Identify which cell holds the provided text, then report its (X, Y) central coordinate. 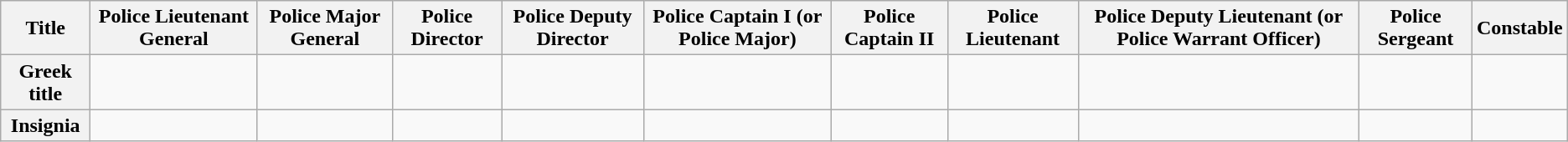
Insignia (45, 125)
Police Deputy Director (573, 28)
Police Deputy Lieutenant (or Police Warrant Officer) (1219, 28)
Greek title (45, 82)
Police Lieutenant General (174, 28)
Police Director (447, 28)
Police Captain II (890, 28)
Police Captain I (or Police Major) (737, 28)
Constable (1519, 28)
Title (45, 28)
Police Sergeant (1416, 28)
Police Lieutenant (1013, 28)
Police Major General (325, 28)
